Search for the cell housing the specified text and yield its (X, Y) center coordinate. 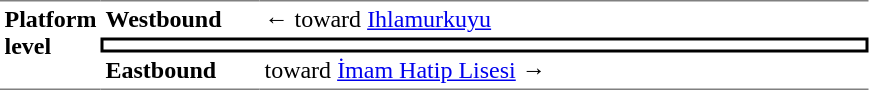
toward İmam Hatip Lisesi → (564, 71)
← toward Ihlamurkuyu (564, 19)
Eastbound (180, 71)
Platform level (50, 45)
Westbound (180, 19)
